Extract the [X, Y] coordinate from the center of the cell holding the provided text.  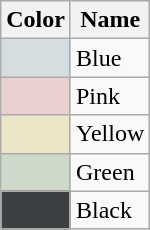
Black [110, 210]
Pink [110, 96]
Blue [110, 58]
Yellow [110, 134]
Green [110, 172]
Color [36, 20]
Name [110, 20]
